Output the (x, y) coordinate of the center of the cell containing the given text.  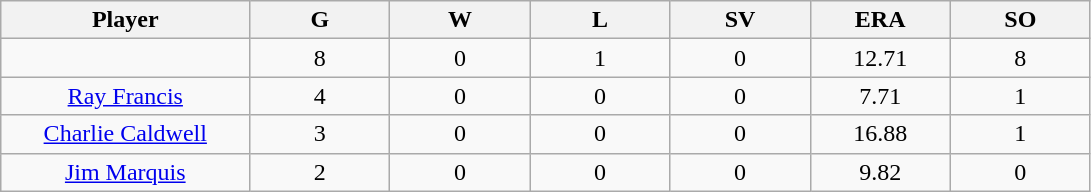
3 (320, 134)
16.88 (880, 134)
7.71 (880, 96)
Charlie Caldwell (126, 134)
G (320, 20)
2 (320, 172)
ERA (880, 20)
4 (320, 96)
12.71 (880, 58)
SV (740, 20)
W (460, 20)
9.82 (880, 172)
Ray Francis (126, 96)
Jim Marquis (126, 172)
L (600, 20)
Player (126, 20)
SO (1020, 20)
